Scan for the cell matching the given text and deliver its (X, Y) coordinate at center. 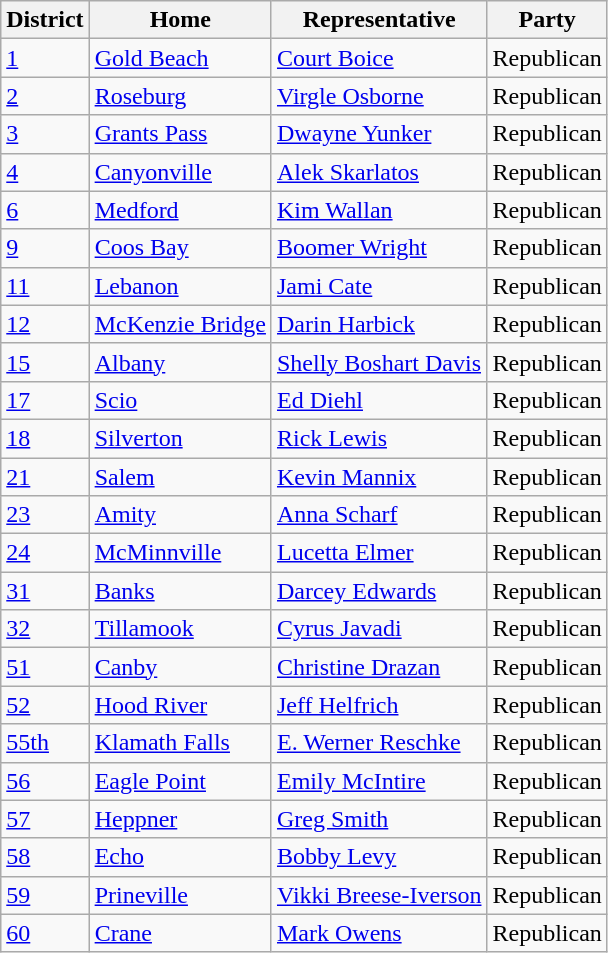
Dwayne Yunker (379, 134)
Shelly Boshart Davis (379, 362)
Greg Smith (379, 819)
Mark Owens (379, 933)
Kim Wallan (379, 210)
12 (45, 324)
Rick Lewis (379, 438)
2 (45, 96)
Amity (180, 515)
Lebanon (180, 286)
15 (45, 362)
Canby (180, 667)
3 (45, 134)
Albany (180, 362)
Klamath Falls (180, 743)
1 (45, 58)
Silverton (180, 438)
Alek Skarlatos (379, 172)
58 (45, 857)
Salem (180, 477)
52 (45, 705)
Cyrus Javadi (379, 629)
Crane (180, 933)
Bobby Levy (379, 857)
Medford (180, 210)
23 (45, 515)
Anna Scharf (379, 515)
Tillamook (180, 629)
57 (45, 819)
60 (45, 933)
24 (45, 553)
Ed Diehl (379, 400)
11 (45, 286)
Christine Drazan (379, 667)
Virgle Osborne (379, 96)
4 (45, 172)
Eagle Point (180, 781)
Jami Cate (379, 286)
Hood River (180, 705)
Emily McIntire (379, 781)
Grants Pass (180, 134)
18 (45, 438)
Canyonville (180, 172)
Prineville (180, 895)
McMinnville (180, 553)
Darin Harbick (379, 324)
Darcey Edwards (379, 591)
Heppner (180, 819)
32 (45, 629)
Court Boice (379, 58)
51 (45, 667)
Lucetta Elmer (379, 553)
Vikki Breese-Iverson (379, 895)
Scio (180, 400)
Banks (180, 591)
31 (45, 591)
17 (45, 400)
Roseburg (180, 96)
E. Werner Reschke (379, 743)
59 (45, 895)
Gold Beach (180, 58)
Representative (379, 20)
District (45, 20)
Party (547, 20)
Boomer Wright (379, 248)
6 (45, 210)
56 (45, 781)
Home (180, 20)
55th (45, 743)
Echo (180, 857)
9 (45, 248)
McKenzie Bridge (180, 324)
21 (45, 477)
Coos Bay (180, 248)
Jeff Helfrich (379, 705)
Kevin Mannix (379, 477)
